Scan for the cell matching the given text and deliver its (X, Y) coordinate at center. 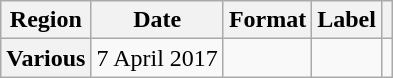
Various (46, 58)
Label (347, 20)
Date (157, 20)
Format (267, 20)
Region (46, 20)
7 April 2017 (157, 58)
